Extract the [x, y] coordinate from the center of the cell holding the provided text.  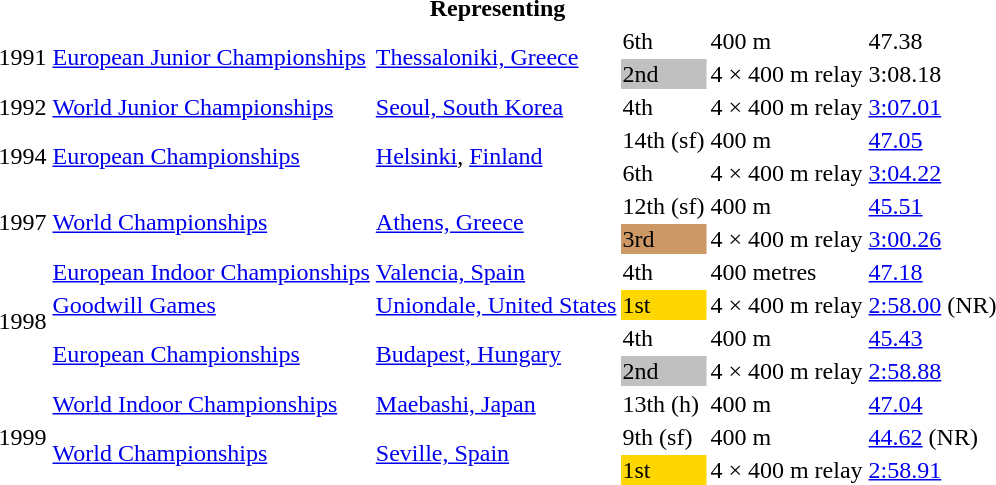
Thessaloniki, Greece [496, 58]
Budapest, Hungary [496, 354]
3rd [664, 239]
World Junior Championships [211, 107]
Athens, Greece [496, 222]
European Indoor Championships [211, 272]
13th (h) [664, 404]
Goodwill Games [211, 305]
World Indoor Championships [211, 404]
Helsinki, Finland [496, 156]
Valencia, Spain [496, 272]
9th (sf) [664, 437]
Seoul, South Korea [496, 107]
Uniondale, United States [496, 305]
Maebashi, Japan [496, 404]
European Junior Championships [211, 58]
400 metres [786, 272]
12th (sf) [664, 206]
Seville, Spain [496, 454]
14th (sf) [664, 140]
